Determine the [X, Y] coordinate at the center of the cell enclosing the given text.  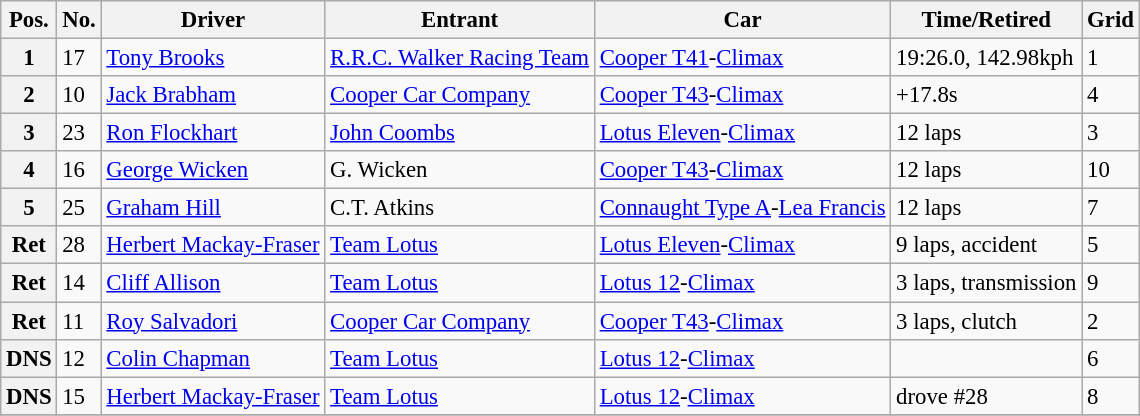
Car [742, 20]
19:26.0, 142.98kph [986, 58]
Time/Retired [986, 20]
Driver [213, 20]
12 [79, 358]
15 [79, 396]
C.T. Atkins [460, 208]
3 laps, transmission [986, 283]
R.R.C. Walker Racing Team [460, 58]
16 [79, 170]
3 laps, clutch [986, 321]
No. [79, 20]
Graham Hill [213, 208]
George Wicken [213, 170]
Jack Brabham [213, 95]
14 [79, 283]
Ron Flockhart [213, 133]
6 [1110, 358]
23 [79, 133]
Roy Salvadori [213, 321]
John Coombs [460, 133]
Connaught Type A-Lea Francis [742, 208]
25 [79, 208]
17 [79, 58]
Cooper T41-Climax [742, 58]
7 [1110, 208]
Tony Brooks [213, 58]
9 laps, accident [986, 245]
9 [1110, 283]
Colin Chapman [213, 358]
G. Wicken [460, 170]
Entrant [460, 20]
28 [79, 245]
Grid [1110, 20]
11 [79, 321]
drove #28 [986, 396]
8 [1110, 396]
Cliff Allison [213, 283]
+17.8s [986, 95]
Pos. [29, 20]
